Extract the (x, y) coordinate from the center of the cell holding the provided text.  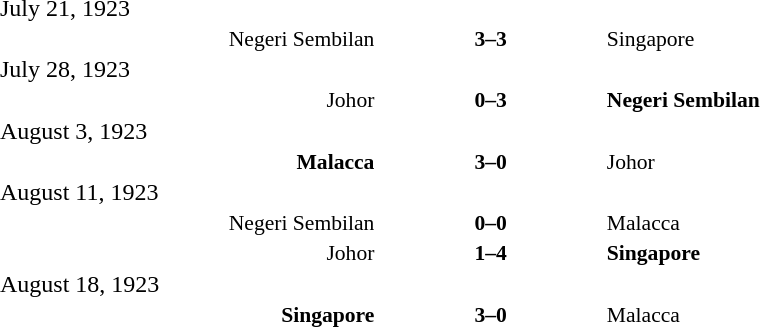
3–0 (490, 162)
0–3 (490, 100)
3–3 (490, 38)
0–0 (490, 223)
1–4 (490, 253)
